Find where the given text appears and provide that cell's center as [X, Y] coordinate. 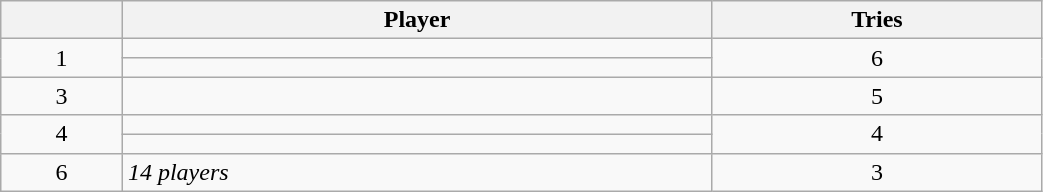
Player [416, 20]
14 players [416, 172]
Tries [877, 20]
1 [62, 58]
5 [877, 96]
